Detect which cell encompasses the target text, then output its (x, y) center coordinate. 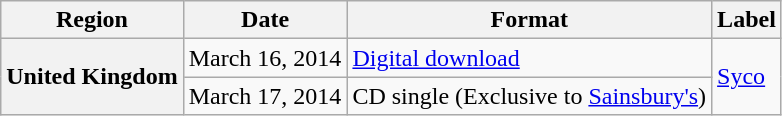
Date (265, 20)
Label (747, 20)
Region (92, 20)
March 16, 2014 (265, 58)
Syco (747, 77)
Digital download (530, 58)
CD single (Exclusive to Sainsbury's) (530, 96)
United Kingdom (92, 77)
March 17, 2014 (265, 96)
Format (530, 20)
